Find where the given text appears and provide that cell's center as [X, Y] coordinate. 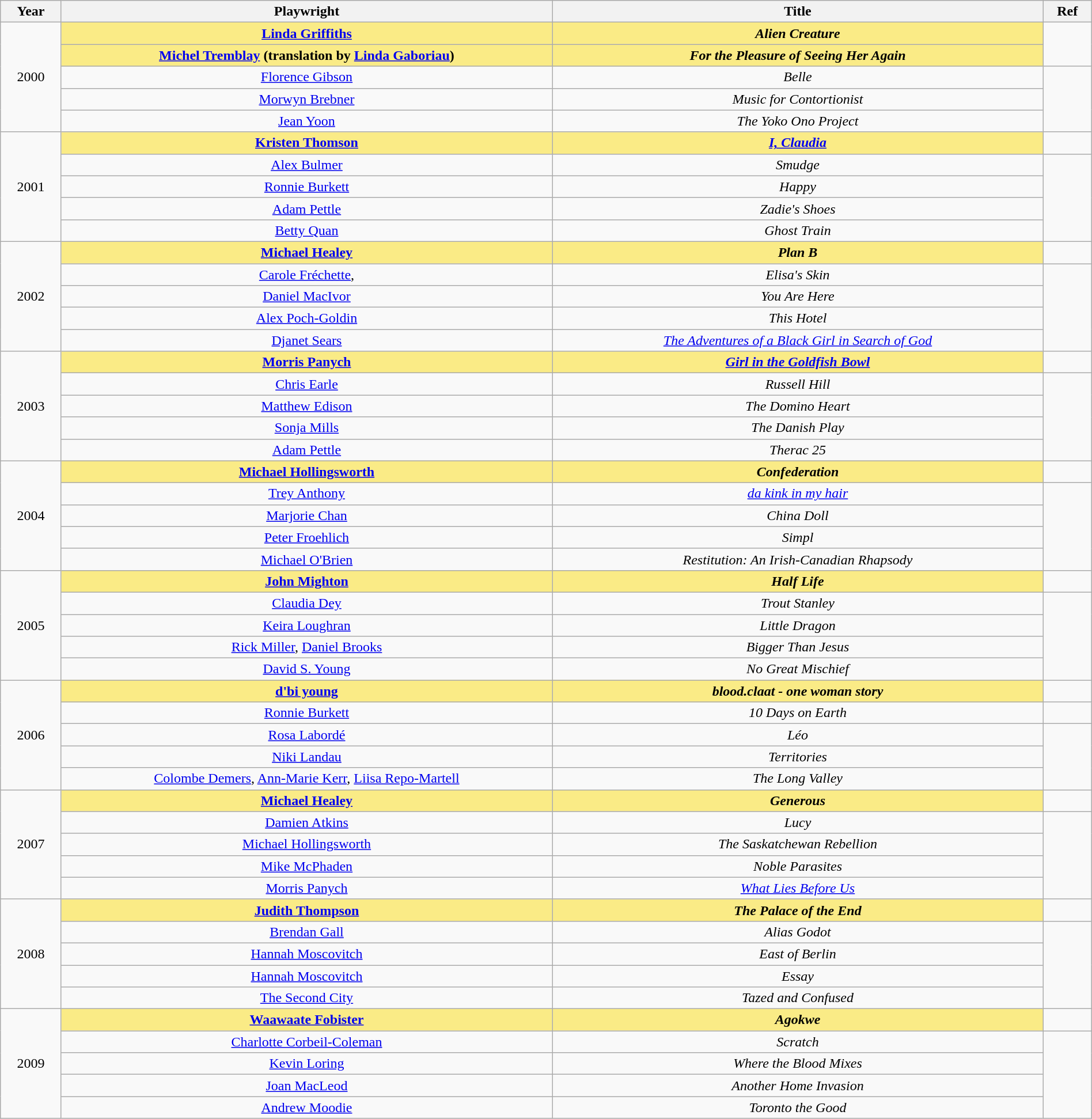
Waawaate Fobister [306, 1020]
Jean Yoon [306, 121]
David S. Young [306, 669]
The Yoko Ono Project [798, 121]
Sonja Mills [306, 428]
Territories [798, 757]
Russell Hill [798, 384]
John Mighton [306, 581]
Half Life [798, 581]
2002 [31, 296]
Alex Poch-Goldin [306, 318]
2000 [31, 77]
Year [31, 12]
Smudge [798, 165]
da kink in my hair [798, 494]
Claudia Dey [306, 603]
Ghost Train [798, 230]
Léo [798, 735]
Confederation [798, 472]
Title [798, 12]
2003 [31, 406]
Noble Parasites [798, 866]
Trey Anthony [306, 494]
Kevin Loring [306, 1064]
2005 [31, 625]
Bigger Than Jesus [798, 647]
The Danish Play [798, 428]
What Lies Before Us [798, 888]
Happy [798, 187]
Playwright [306, 12]
Michel Tremblay (translation by Linda Gaboriau) [306, 55]
The Domino Heart [798, 406]
2009 [31, 1064]
Simpl [798, 537]
Joan MacLeod [306, 1086]
Belle [798, 77]
2001 [31, 187]
Restitution: An Irish-Canadian Rhapsody [798, 559]
East of Berlin [798, 954]
Another Home Invasion [798, 1086]
You Are Here [798, 297]
Mike McPhaden [306, 866]
Matthew Edison [306, 406]
2006 [31, 735]
Little Dragon [798, 625]
Linda Griffiths [306, 33]
Scratch [798, 1042]
Rick Miller, Daniel Brooks [306, 647]
Lucy [798, 822]
Morwyn Brebner [306, 99]
No Great Mischief [798, 669]
Alex Bulmer [306, 165]
Betty Quan [306, 230]
Daniel MacIvor [306, 297]
d'bi young [306, 691]
Ref [1067, 12]
Charlotte Corbeil-Coleman [306, 1042]
Brendan Gall [306, 932]
This Hotel [798, 318]
Plan B [798, 252]
Keira Loughran [306, 625]
Zadie's Shoes [798, 208]
Damien Atkins [306, 822]
Florence Gibson [306, 77]
Djanet Sears [306, 340]
Andrew Moodie [306, 1107]
Rosa Labordé [306, 735]
Toronto the Good [798, 1107]
2008 [31, 954]
Carole Fréchette, [306, 275]
Alias Godot [798, 932]
2004 [31, 515]
The Saskatchewan Rebellion [798, 844]
Where the Blood Mixes [798, 1064]
For the Pleasure of Seeing Her Again [798, 55]
The Long Valley [798, 779]
10 Days on Earth [798, 713]
Music for Contortionist [798, 99]
2007 [31, 844]
Colombe Demers, Ann-Marie Kerr, Liisa Repo-Martell [306, 779]
The Second City [306, 998]
Generous [798, 801]
Michael O'Brien [306, 559]
blood.claat - one woman story [798, 691]
I, Claudia [798, 143]
Marjorie Chan [306, 515]
Niki Landau [306, 757]
Agokwe [798, 1020]
Kristen Thomson [306, 143]
Tazed and Confused [798, 998]
Judith Thompson [306, 910]
Chris Earle [306, 384]
Alien Creature [798, 33]
Girl in the Goldfish Bowl [798, 362]
The Palace of the End [798, 910]
Essay [798, 976]
Trout Stanley [798, 603]
The Adventures of a Black Girl in Search of God [798, 340]
China Doll [798, 515]
Elisa's Skin [798, 275]
Therac 25 [798, 450]
Peter Froehlich [306, 537]
